Find where the given text appears and provide that cell's center as (x, y) coordinate. 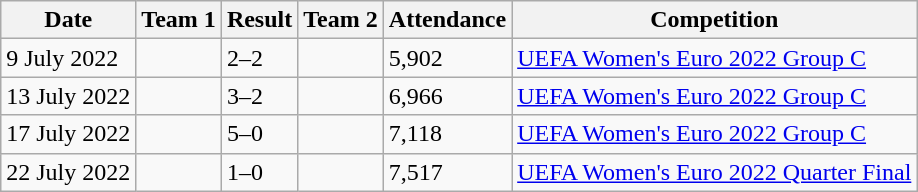
9 July 2022 (68, 58)
3–2 (259, 96)
Competition (714, 20)
22 July 2022 (68, 172)
5,902 (447, 58)
17 July 2022 (68, 134)
7,517 (447, 172)
7,118 (447, 134)
1–0 (259, 172)
13 July 2022 (68, 96)
5–0 (259, 134)
Attendance (447, 20)
6,966 (447, 96)
2–2 (259, 58)
Team 1 (179, 20)
Date (68, 20)
Team 2 (341, 20)
Result (259, 20)
UEFA Women's Euro 2022 Quarter Final (714, 172)
